Identify which cell holds the provided text, then report its (X, Y) central coordinate. 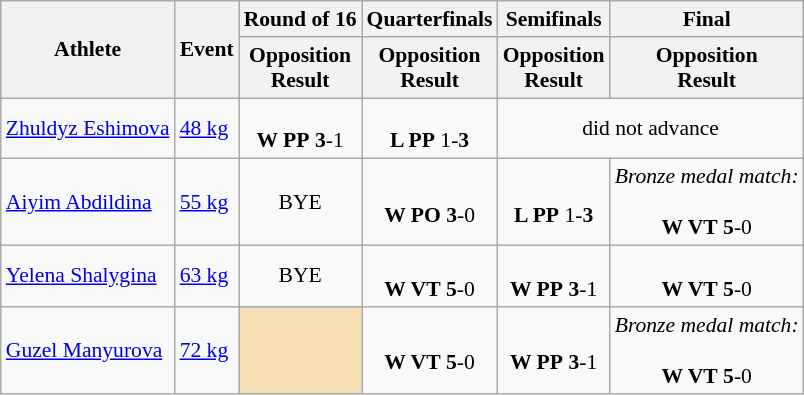
Final (707, 19)
72 kg (207, 350)
Round of 16 (300, 19)
55 kg (207, 202)
63 kg (207, 276)
Guzel Manyurova (88, 350)
Yelena Shalygina (88, 276)
Semifinals (554, 19)
Event (207, 50)
Aiyim Abdildina (88, 202)
48 kg (207, 128)
did not advance (651, 128)
Quarterfinals (430, 19)
Athlete (88, 50)
W PO 3-0 (430, 202)
Zhuldyz Eshimova (88, 128)
